Return (x, y) of the center of cell containing provided text 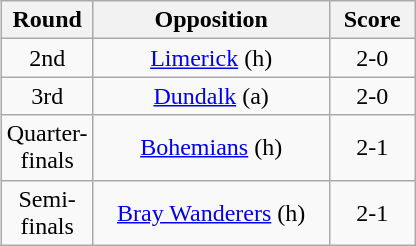
Round (47, 20)
Limerick (h) (211, 58)
Dundalk (a) (211, 96)
2nd (47, 58)
Opposition (211, 20)
Bray Wanderers (h) (211, 212)
Score (372, 20)
Semi-finals (47, 212)
Quarter-finals (47, 148)
3rd (47, 96)
Bohemians (h) (211, 148)
